Extract the (X, Y) coordinate from the center of the cell holding the provided text.  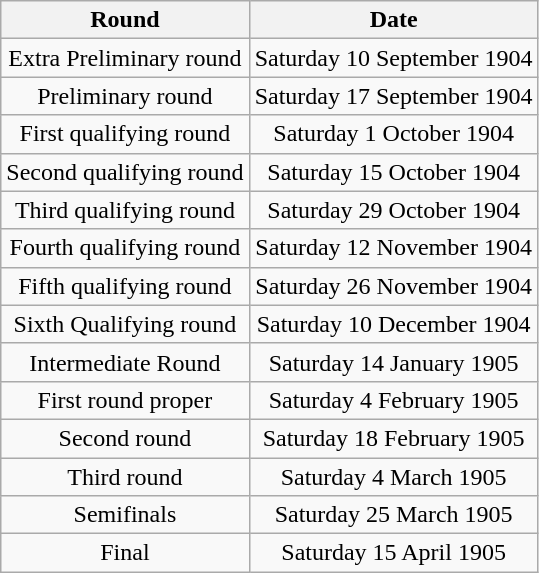
Third qualifying round (125, 210)
Saturday 18 February 1905 (394, 438)
Saturday 26 November 1904 (394, 286)
Saturday 14 January 1905 (394, 362)
Fourth qualifying round (125, 248)
Saturday 12 November 1904 (394, 248)
Saturday 10 December 1904 (394, 324)
Third round (125, 477)
Date (394, 20)
First qualifying round (125, 134)
Saturday 1 October 1904 (394, 134)
Extra Preliminary round (125, 58)
Saturday 29 October 1904 (394, 210)
Saturday 4 March 1905 (394, 477)
Sixth Qualifying round (125, 324)
Final (125, 553)
Second qualifying round (125, 172)
Saturday 25 March 1905 (394, 515)
First round proper (125, 400)
Saturday 4 February 1905 (394, 400)
Preliminary round (125, 96)
Semifinals (125, 515)
Saturday 17 September 1904 (394, 96)
Saturday 10 September 1904 (394, 58)
Saturday 15 April 1905 (394, 553)
Round (125, 20)
Saturday 15 October 1904 (394, 172)
Intermediate Round (125, 362)
Fifth qualifying round (125, 286)
Second round (125, 438)
